Provide the (x, y) coordinate of the cell's center where the given text is located.  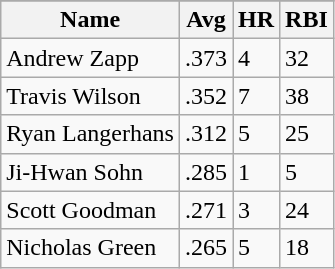
RBI (307, 20)
Andrew Zapp (90, 58)
38 (307, 96)
.373 (206, 58)
Ji-Hwan Sohn (90, 172)
Avg (206, 20)
32 (307, 58)
Travis Wilson (90, 96)
1 (256, 172)
.265 (206, 248)
25 (307, 134)
18 (307, 248)
.271 (206, 210)
Ryan Langerhans (90, 134)
Name (90, 20)
HR (256, 20)
7 (256, 96)
Scott Goodman (90, 210)
.352 (206, 96)
.285 (206, 172)
3 (256, 210)
.312 (206, 134)
Nicholas Green (90, 248)
24 (307, 210)
4 (256, 58)
